Return the (x, y) coordinate for the center point of the cell that contains the specified text.  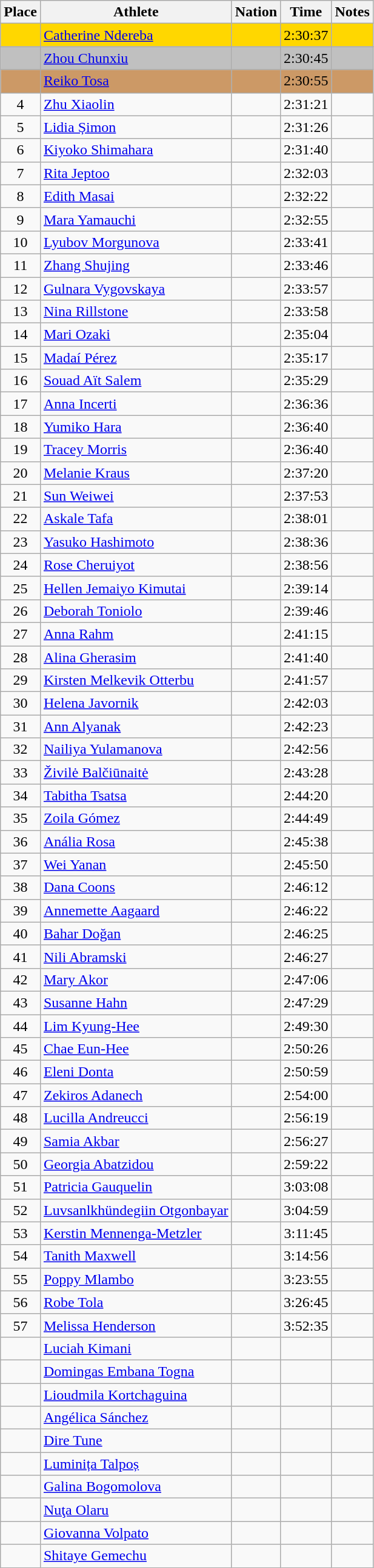
Zhou Chunxiu (136, 58)
45 (21, 1049)
42 (21, 980)
35 (21, 819)
Nailiya Yulamanova (136, 749)
3:11:45 (306, 1233)
3:26:45 (306, 1302)
18 (21, 427)
Melissa Henderson (136, 1325)
51 (21, 1187)
43 (21, 1003)
2:44:49 (306, 819)
26 (21, 611)
2:30:37 (306, 35)
27 (21, 634)
2:44:20 (306, 796)
2:42:56 (306, 749)
3:03:08 (306, 1187)
24 (21, 565)
2:37:20 (306, 473)
Wei Yanan (136, 865)
2:56:27 (306, 1141)
Luciah Kimani (136, 1348)
Tabitha Tsatsa (136, 796)
2:45:38 (306, 842)
Rita Jeptoo (136, 173)
16 (21, 381)
Place (21, 12)
Nation (256, 12)
Lidia Șimon (136, 127)
Kerstin Mennenga-Metzler (136, 1233)
44 (21, 1026)
33 (21, 772)
Domingas Embana Togna (136, 1371)
Anna Incerti (136, 404)
3:04:59 (306, 1210)
Angélica Sánchez (136, 1418)
Helena Javornik (136, 703)
2:33:46 (306, 265)
56 (21, 1302)
54 (21, 1256)
Athlete (136, 12)
21 (21, 496)
Yumiko Hara (136, 427)
Melanie Kraus (136, 473)
Lucilla Andreucci (136, 1118)
2:41:40 (306, 657)
Tracey Morris (136, 450)
2:35:17 (306, 358)
38 (21, 888)
Nili Abramski (136, 957)
3:52:35 (306, 1325)
2:45:50 (306, 865)
5 (21, 127)
Yasuko Hashimoto (136, 542)
Edith Masai (136, 196)
2:31:40 (306, 150)
Zhang Shujing (136, 265)
2:47:29 (306, 1003)
2:32:03 (306, 173)
Shitaye Gemechu (136, 1556)
7 (21, 173)
Annemette Aagaard (136, 911)
2:50:59 (306, 1072)
2:46:12 (306, 888)
20 (21, 473)
23 (21, 542)
12 (21, 289)
2:42:03 (306, 703)
46 (21, 1072)
49 (21, 1141)
Anna Rahm (136, 634)
4 (21, 104)
2:33:41 (306, 242)
17 (21, 404)
52 (21, 1210)
2:42:23 (306, 726)
29 (21, 680)
Luminița Talpoș (136, 1464)
Hellen Jemaiyo Kimutai (136, 588)
2:46:27 (306, 957)
3:14:56 (306, 1256)
Giovanna Volpato (136, 1533)
2:36:36 (306, 404)
10 (21, 242)
19 (21, 450)
Ann Alyanak (136, 726)
Zhu Xiaolin (136, 104)
2:32:55 (306, 219)
Sun Weiwei (136, 496)
55 (21, 1279)
Deborah Toniolo (136, 611)
Luvsanlkhündegiin Otgonbayar (136, 1210)
Bahar Doğan (136, 934)
3:23:55 (306, 1279)
2:49:30 (306, 1026)
14 (21, 335)
11 (21, 265)
2:30:45 (306, 58)
2:38:36 (306, 542)
2:38:01 (306, 519)
Mari Ozaki (136, 335)
Catherine Ndereba (136, 35)
Mary Akor (136, 980)
Kirsten Melkevik Otterbu (136, 680)
Patricia Gauquelin (136, 1187)
2:41:15 (306, 634)
Reiko Tosa (136, 81)
2:30:55 (306, 81)
22 (21, 519)
2:35:29 (306, 381)
2:37:53 (306, 496)
2:33:57 (306, 289)
50 (21, 1164)
Dana Coons (136, 888)
Gulnara Vygovskaya (136, 289)
15 (21, 358)
41 (21, 957)
Nuţa Olaru (136, 1510)
39 (21, 911)
2:54:00 (306, 1095)
2:50:26 (306, 1049)
Zekiros Adanech (136, 1095)
Time (306, 12)
Alina Gherasim (136, 657)
2:35:04 (306, 335)
37 (21, 865)
30 (21, 703)
Souad Aït Salem (136, 381)
Zoila Gómez (136, 819)
9 (21, 219)
2:32:22 (306, 196)
2:59:22 (306, 1164)
2:38:56 (306, 565)
Askale Tafa (136, 519)
2:39:46 (306, 611)
2:31:21 (306, 104)
53 (21, 1233)
Lyubov Morgunova (136, 242)
2:47:06 (306, 980)
28 (21, 657)
Madaí Pérez (136, 358)
2:43:28 (306, 772)
Susanne Hahn (136, 1003)
57 (21, 1325)
Chae Eun-Hee (136, 1049)
31 (21, 726)
Kiyoko Shimahara (136, 150)
Samia Akbar (136, 1141)
13 (21, 312)
2:41:57 (306, 680)
2:46:22 (306, 911)
47 (21, 1095)
Anália Rosa (136, 842)
2:39:14 (306, 588)
36 (21, 842)
Robe Tola (136, 1302)
Tanith Maxwell (136, 1256)
Živilė Balčiūnaitė (136, 772)
2:31:26 (306, 127)
Rose Cheruiyot (136, 565)
Dire Tune (136, 1441)
8 (21, 196)
2:46:25 (306, 934)
Lim Kyung-Hee (136, 1026)
32 (21, 749)
6 (21, 150)
Notes (352, 12)
Galina Bogomolova (136, 1487)
40 (21, 934)
48 (21, 1118)
2:56:19 (306, 1118)
2:33:58 (306, 312)
25 (21, 588)
Eleni Donta (136, 1072)
Nina Rillstone (136, 312)
Mara Yamauchi (136, 219)
Lioudmila Kortchaguina (136, 1394)
Poppy Mlambo (136, 1279)
34 (21, 796)
Georgia Abatzidou (136, 1164)
